Return [x, y] of the center of cell containing provided text 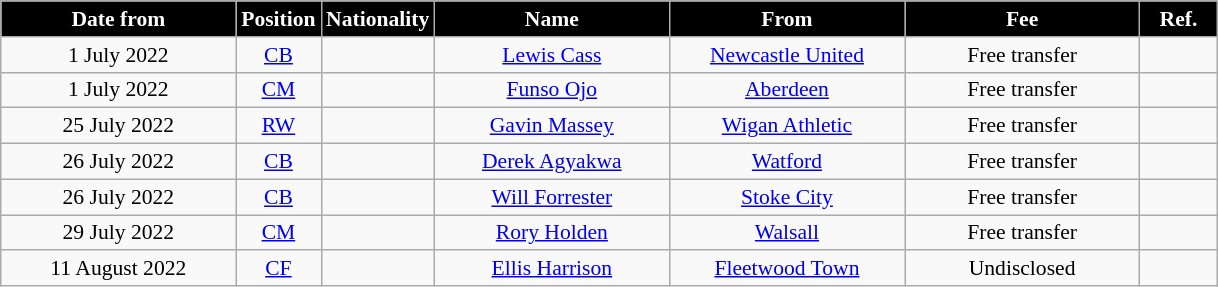
Walsall [786, 233]
Newcastle United [786, 55]
Watford [786, 162]
Date from [118, 19]
Aberdeen [786, 90]
25 July 2022 [118, 126]
Position [278, 19]
Fee [1022, 19]
From [786, 19]
Fleetwood Town [786, 269]
CF [278, 269]
Gavin Massey [552, 126]
Name [552, 19]
Derek Agyakwa [552, 162]
Nationality [378, 19]
Rory Holden [552, 233]
Lewis Cass [552, 55]
Ref. [1179, 19]
Funso Ojo [552, 90]
Will Forrester [552, 197]
RW [278, 126]
11 August 2022 [118, 269]
Wigan Athletic [786, 126]
29 July 2022 [118, 233]
Stoke City [786, 197]
Undisclosed [1022, 269]
Ellis Harrison [552, 269]
